From the cell containing the given text, extract its center point as [X, Y] coordinate. 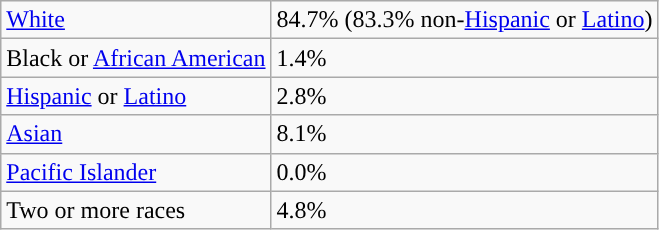
Two or more races [136, 210]
Pacific Islander [136, 172]
0.0% [464, 172]
4.8% [464, 210]
Hispanic or Latino [136, 96]
84.7% (83.3% non-Hispanic or Latino) [464, 20]
1.4% [464, 58]
Black or African American [136, 58]
8.1% [464, 134]
2.8% [464, 96]
White [136, 20]
Asian [136, 134]
